Capture the cell that displays the provided text and extract its [x, y] central coordinate. 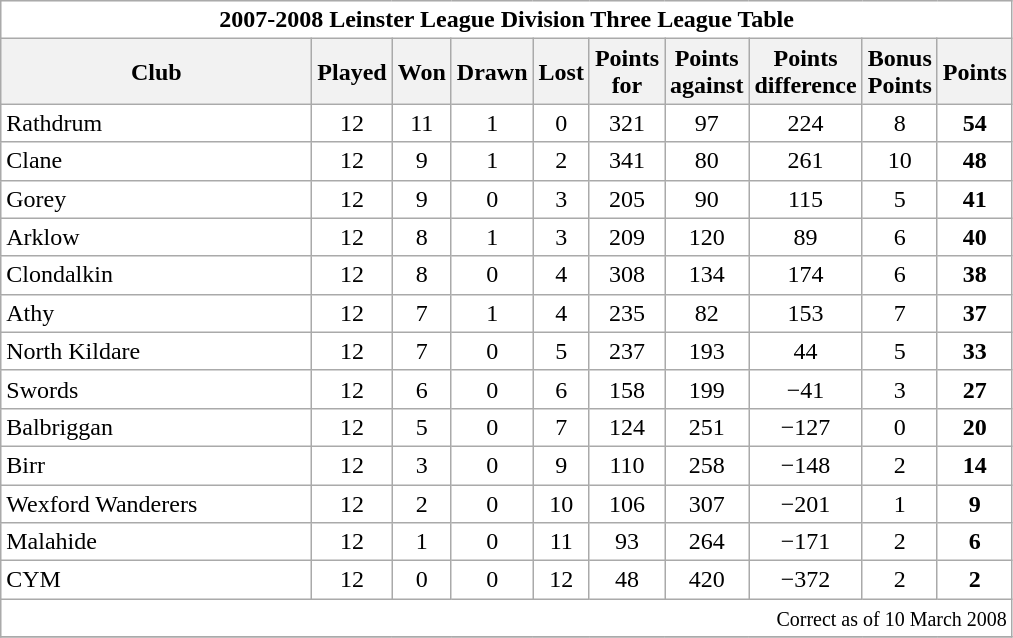
Gorey [156, 199]
209 [626, 237]
93 [626, 542]
14 [974, 465]
Drawn [492, 72]
134 [706, 275]
44 [806, 351]
308 [626, 275]
40 [974, 237]
Balbriggan [156, 427]
106 [626, 503]
82 [706, 313]
264 [706, 542]
Points difference [806, 72]
−372 [806, 580]
307 [706, 503]
54 [974, 123]
−201 [806, 503]
97 [706, 123]
199 [706, 389]
37 [974, 313]
Points [974, 72]
Points against [706, 72]
33 [974, 351]
205 [626, 199]
341 [626, 161]
321 [626, 123]
Birr [156, 465]
Won [422, 72]
−41 [806, 389]
261 [806, 161]
Arklow [156, 237]
Rathdrum [156, 123]
2007-2008 Leinster League Division Three League Table [507, 20]
Lost [561, 72]
27 [974, 389]
Malahide [156, 542]
Athy [156, 313]
North Kildare [156, 351]
237 [626, 351]
20 [974, 427]
174 [806, 275]
Points for [626, 72]
Club [156, 72]
Swords [156, 389]
80 [706, 161]
Correct as of 10 March 2008 [507, 618]
90 [706, 199]
193 [706, 351]
258 [706, 465]
−127 [806, 427]
Bonus Points [900, 72]
89 [806, 237]
Played [352, 72]
−148 [806, 465]
CYM [156, 580]
−171 [806, 542]
110 [626, 465]
251 [706, 427]
235 [626, 313]
120 [706, 237]
153 [806, 313]
115 [806, 199]
420 [706, 580]
158 [626, 389]
Clane [156, 161]
124 [626, 427]
41 [974, 199]
Wexford Wanderers [156, 503]
224 [806, 123]
38 [974, 275]
Clondalkin [156, 275]
